Pinpoint the cell where the given text exists, returning its (X, Y) midpoint coordinate. 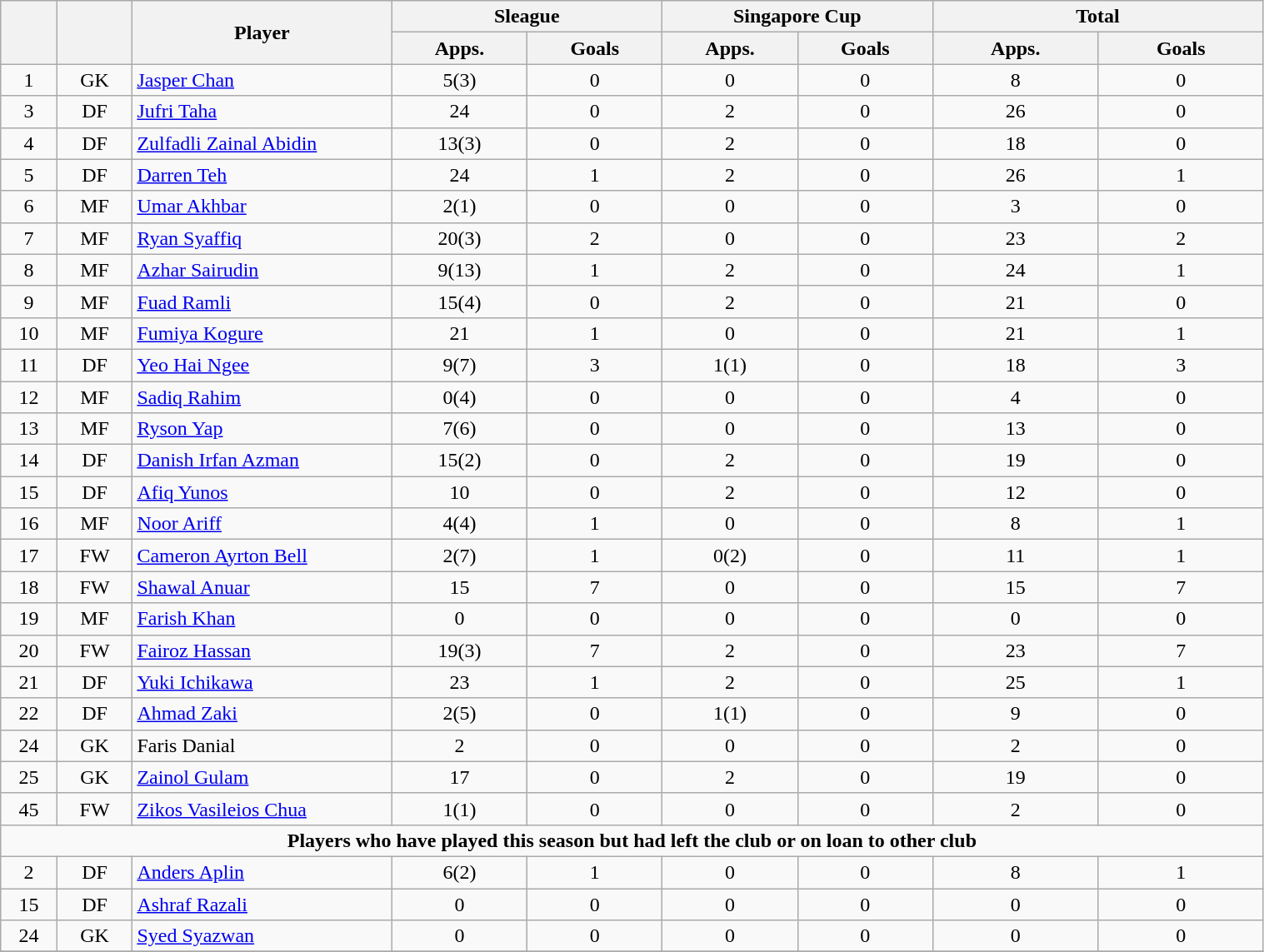
15(2) (460, 461)
Fuad Ramli (262, 302)
Yuki Ichikawa (262, 682)
Sadiq Rahim (262, 397)
7(6) (460, 429)
13(3) (460, 143)
Jasper Chan (262, 80)
Noor Ariff (262, 524)
45 (29, 809)
9(7) (460, 365)
5(3) (460, 80)
Umar Akhbar (262, 207)
2(7) (460, 556)
Danish Irfan Azman (262, 461)
Ahmad Zaki (262, 714)
0(2) (730, 556)
Players who have played this season but had left the club or on loan to other club (632, 840)
Anders Aplin (262, 872)
Zikos Vasileios Chua (262, 809)
20 (29, 650)
6 (29, 207)
22 (29, 714)
Darren Teh (262, 175)
Farish Khan (262, 619)
Shawal Anuar (262, 587)
Total (1098, 17)
Syed Syazwan (262, 936)
Faris Danial (262, 745)
Sleague (527, 17)
14 (29, 461)
9(13) (460, 270)
Fumiya Kogure (262, 333)
Afiq Yunos (262, 492)
4(4) (460, 524)
0(4) (460, 397)
5 (29, 175)
Jufri Taha (262, 112)
Player (262, 32)
6(2) (460, 872)
Yeo Hai Ngee (262, 365)
Ashraf Razali (262, 904)
Cameron Ayrton Bell (262, 556)
Ryson Yap (262, 429)
Ryan Syaffiq (262, 238)
Fairoz Hassan (262, 650)
15(4) (460, 302)
20(3) (460, 238)
16 (29, 524)
2(5) (460, 714)
Singapore Cup (798, 17)
Azhar Sairudin (262, 270)
2(1) (460, 207)
19(3) (460, 650)
Zulfadli Zainal Abidin (262, 143)
Zainol Gulam (262, 777)
